From the cell containing the given text, extract its center point as [X, Y] coordinate. 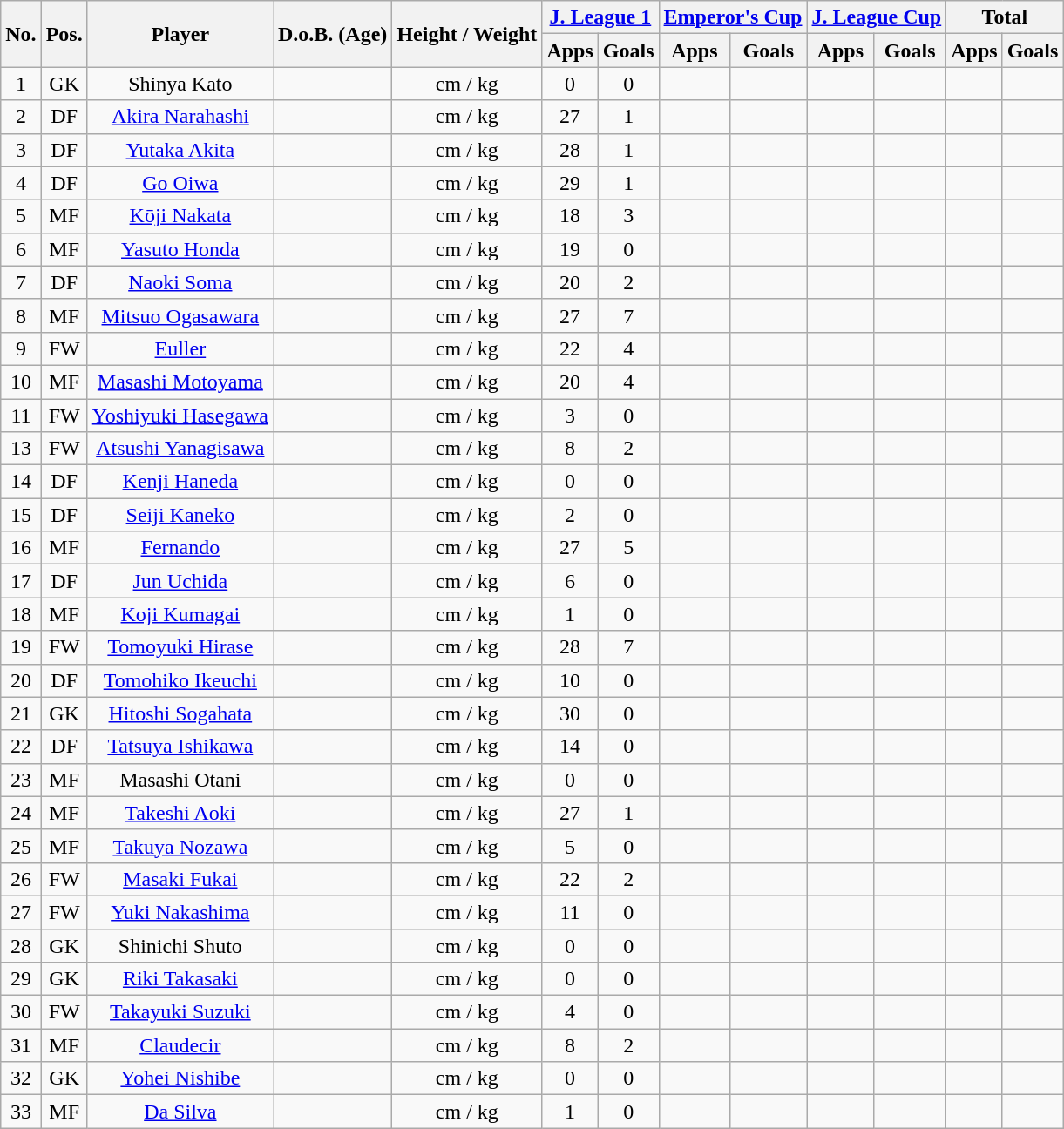
J. League 1 [600, 17]
Mitsuo Ogasawara [180, 315]
Emperor's Cup [733, 17]
16 [21, 548]
Yutaka Akita [180, 150]
Takayuki Suzuki [180, 1012]
Yasuto Honda [180, 249]
Tomohiko Ikeuchi [180, 680]
Seiji Kaneko [180, 515]
15 [21, 515]
Naoki Soma [180, 282]
Player [180, 34]
Da Silva [180, 1112]
Pos. [64, 34]
9 [21, 348]
Masashi Motoyama [180, 382]
Masashi Otani [180, 780]
Masaki Fukai [180, 879]
Tatsuya Ishikawa [180, 747]
23 [21, 780]
Takuya Nozawa [180, 846]
Kōji Nakata [180, 216]
No. [21, 34]
33 [21, 1112]
Shinya Kato [180, 84]
J. League Cup [877, 17]
Jun Uchida [180, 581]
Yoshiyuki Hasegawa [180, 416]
32 [21, 1078]
17 [21, 581]
Yuki Nakashima [180, 912]
Claudecir [180, 1045]
Riki Takasaki [180, 979]
Kenji Haneda [180, 482]
D.o.B. (Age) [333, 34]
21 [21, 713]
Shinichi Shuto [180, 945]
Height / Weight [467, 34]
Atsushi Yanagisawa [180, 449]
Euller [180, 348]
Takeshi Aoki [180, 813]
26 [21, 879]
31 [21, 1045]
24 [21, 813]
Go Oiwa [180, 183]
Akira Narahashi [180, 117]
Total [1005, 17]
Yohei Nishibe [180, 1078]
Koji Kumagai [180, 614]
Hitoshi Sogahata [180, 713]
13 [21, 449]
Tomoyuki Hirase [180, 647]
Fernando [180, 548]
25 [21, 846]
